Extract the (x, y) coordinate from the center of the cell holding the provided text.  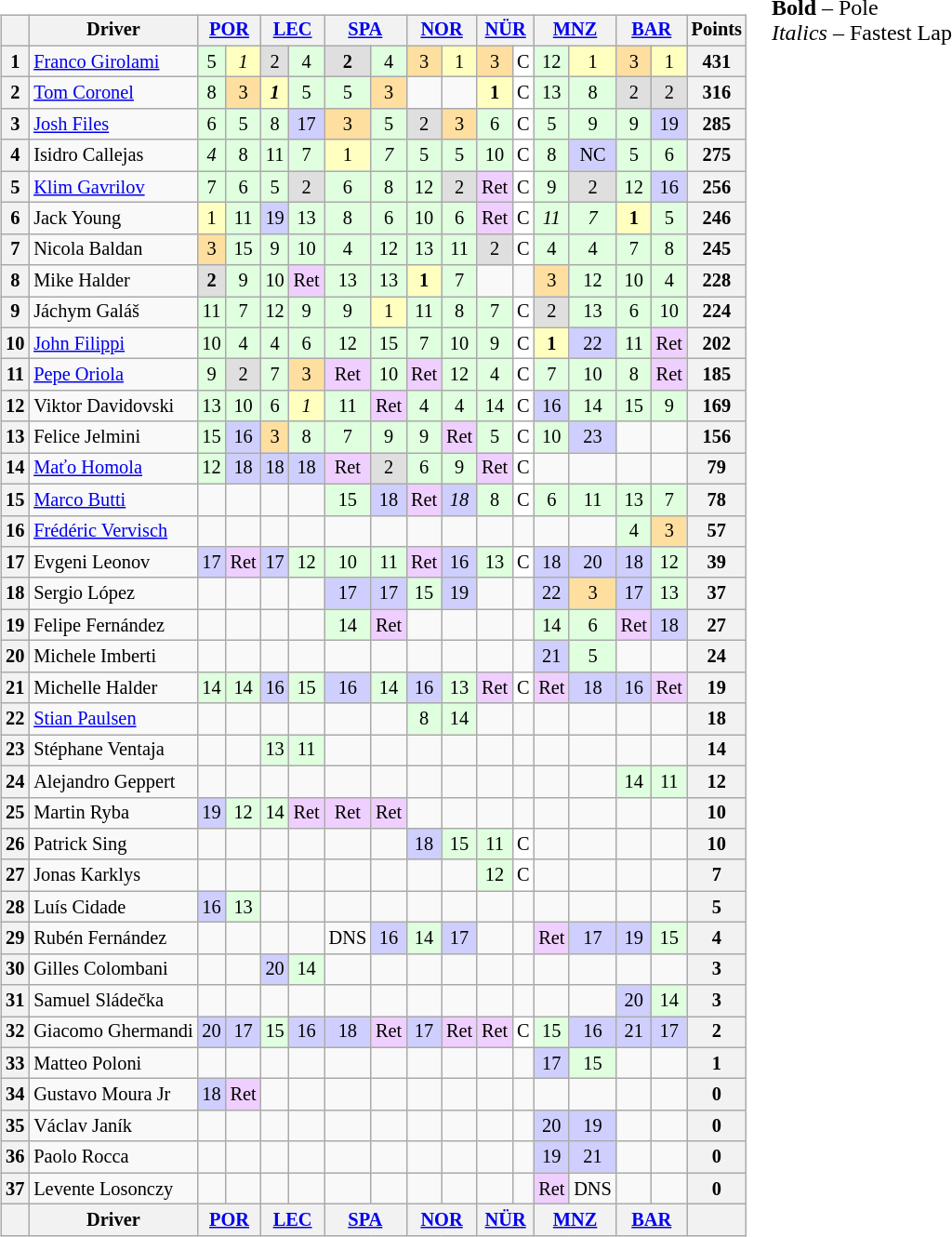
25 (15, 813)
Felipe Fernández (113, 625)
431 (717, 61)
Nicola Baldan (113, 249)
316 (717, 93)
Levente Losonczy (113, 1189)
156 (717, 437)
32 (15, 1032)
245 (717, 249)
Sergio López (113, 593)
Gustavo Moura Jr (113, 1095)
Marco Butti (113, 499)
Jack Young (113, 219)
35 (15, 1126)
Points (717, 31)
31 (15, 1001)
246 (717, 219)
285 (717, 125)
34 (15, 1095)
Isidro Callejas (113, 155)
57 (717, 531)
Václav Janík (113, 1126)
Michele Imberti (113, 657)
Evgeni Leonov (113, 563)
Michelle Halder (113, 687)
Felice Jelmini (113, 437)
29 (15, 938)
33 (15, 1063)
39 (717, 563)
Franco Girolami (113, 61)
256 (717, 187)
Frédéric Vervisch (113, 531)
Josh Files (113, 125)
79 (717, 469)
78 (717, 499)
Stian Paulsen (113, 719)
30 (15, 969)
Rubén Fernández (113, 938)
Maťo Homola (113, 469)
202 (717, 343)
Klim Gavrilov (113, 187)
Paolo Rocca (113, 1157)
Pepe Oriola (113, 375)
Matteo Poloni (113, 1063)
185 (717, 375)
Gilles Colombani (113, 969)
Patrick Sing (113, 845)
224 (717, 313)
36 (15, 1157)
Alejandro Geppert (113, 781)
28 (15, 907)
Mike Halder (113, 281)
Giacomo Ghermandi (113, 1032)
John Filippi (113, 343)
275 (717, 155)
Jáchym Galáš (113, 313)
26 (15, 845)
Luís Cidade (113, 907)
Jonas Karklys (113, 875)
Stéphane Ventaja (113, 751)
NC (592, 155)
Martin Ryba (113, 813)
Samuel Sládečka (113, 1001)
169 (717, 406)
228 (717, 281)
Viktor Davidovski (113, 406)
Tom Coronel (113, 93)
